Provide the (X, Y) coordinate of the cell's center where the given text is located.  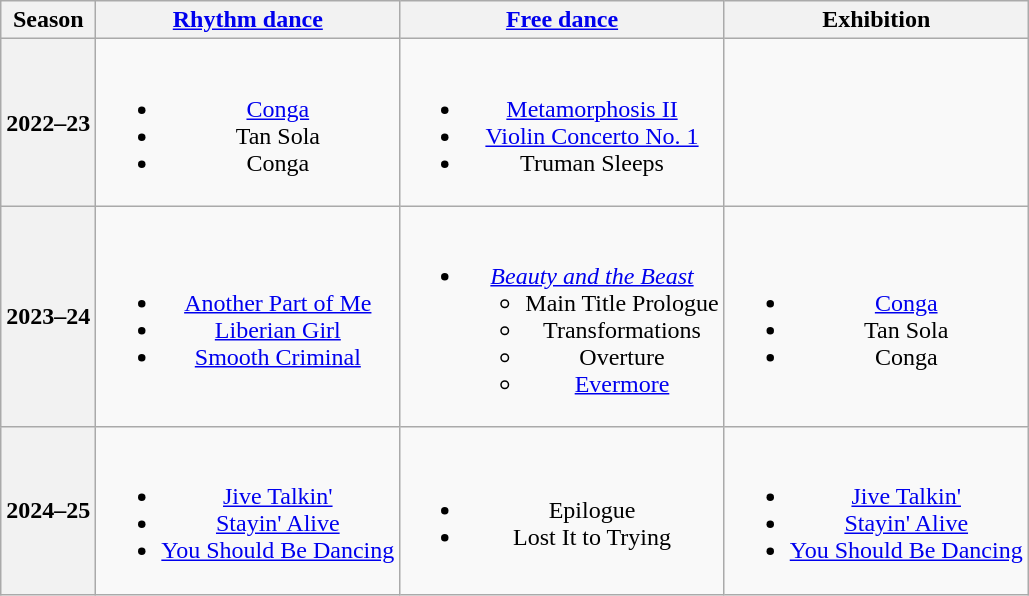
Metamorphosis IIViolin Concerto No. 1Truman Sleeps (562, 122)
2023–24 (48, 316)
Epilogue Lost It to Trying (562, 510)
Beauty and the BeastMain Title PrologueTransformationsOverture Evermore (562, 316)
Another Part of MeLiberian GirlSmooth Criminal (248, 316)
Free dance (562, 20)
Exhibition (876, 20)
Season (48, 20)
Rhythm dance (248, 20)
2022–23 (48, 122)
2024–25 (48, 510)
